Return the [X, Y] coordinate for the center point of the cell that contains the specified text.  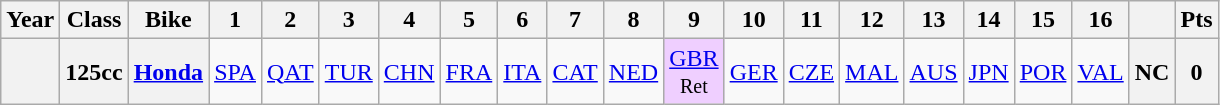
9 [694, 20]
Class [94, 20]
NC [1152, 72]
2 [290, 20]
CZE [811, 72]
TUR [348, 72]
3 [348, 20]
16 [1100, 20]
CHN [409, 72]
12 [872, 20]
13 [934, 20]
JPN [988, 72]
7 [575, 20]
MAL [872, 72]
11 [811, 20]
GER [754, 72]
15 [1043, 20]
125cc [94, 72]
Honda [168, 72]
0 [1196, 72]
QAT [290, 72]
4 [409, 20]
ITA [522, 72]
SPA [236, 72]
10 [754, 20]
FRA [469, 72]
POR [1043, 72]
AUS [934, 72]
5 [469, 20]
GBRRet [694, 72]
6 [522, 20]
VAL [1100, 72]
8 [633, 20]
Year [30, 20]
Pts [1196, 20]
NED [633, 72]
CAT [575, 72]
14 [988, 20]
1 [236, 20]
Bike [168, 20]
